Provide the (x, y) coordinate of the cell's center where the given text is located.  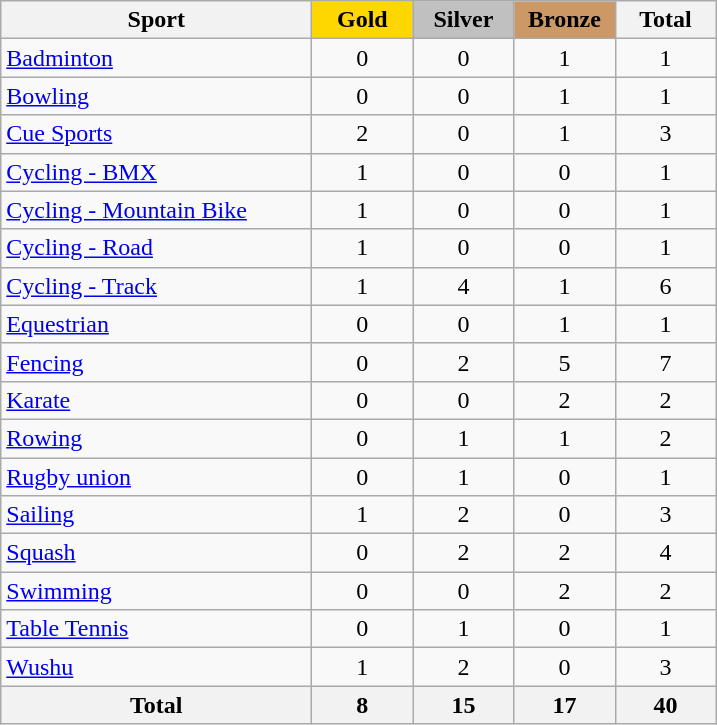
Sport (156, 20)
Badminton (156, 58)
Fencing (156, 362)
Equestrian (156, 324)
Sailing (156, 515)
Cycling - Road (156, 248)
Wushu (156, 667)
5 (564, 362)
17 (564, 705)
7 (666, 362)
15 (464, 705)
Bowling (156, 96)
Karate (156, 400)
Swimming (156, 591)
Table Tennis (156, 629)
Cycling - BMX (156, 172)
Rowing (156, 438)
8 (362, 705)
Cue Sports (156, 134)
Cycling - Track (156, 286)
Squash (156, 553)
6 (666, 286)
Rugby union (156, 477)
Bronze (564, 20)
Silver (464, 20)
40 (666, 705)
Cycling - Mountain Bike (156, 210)
Gold (362, 20)
